Return (X, Y) of the center of cell containing provided text 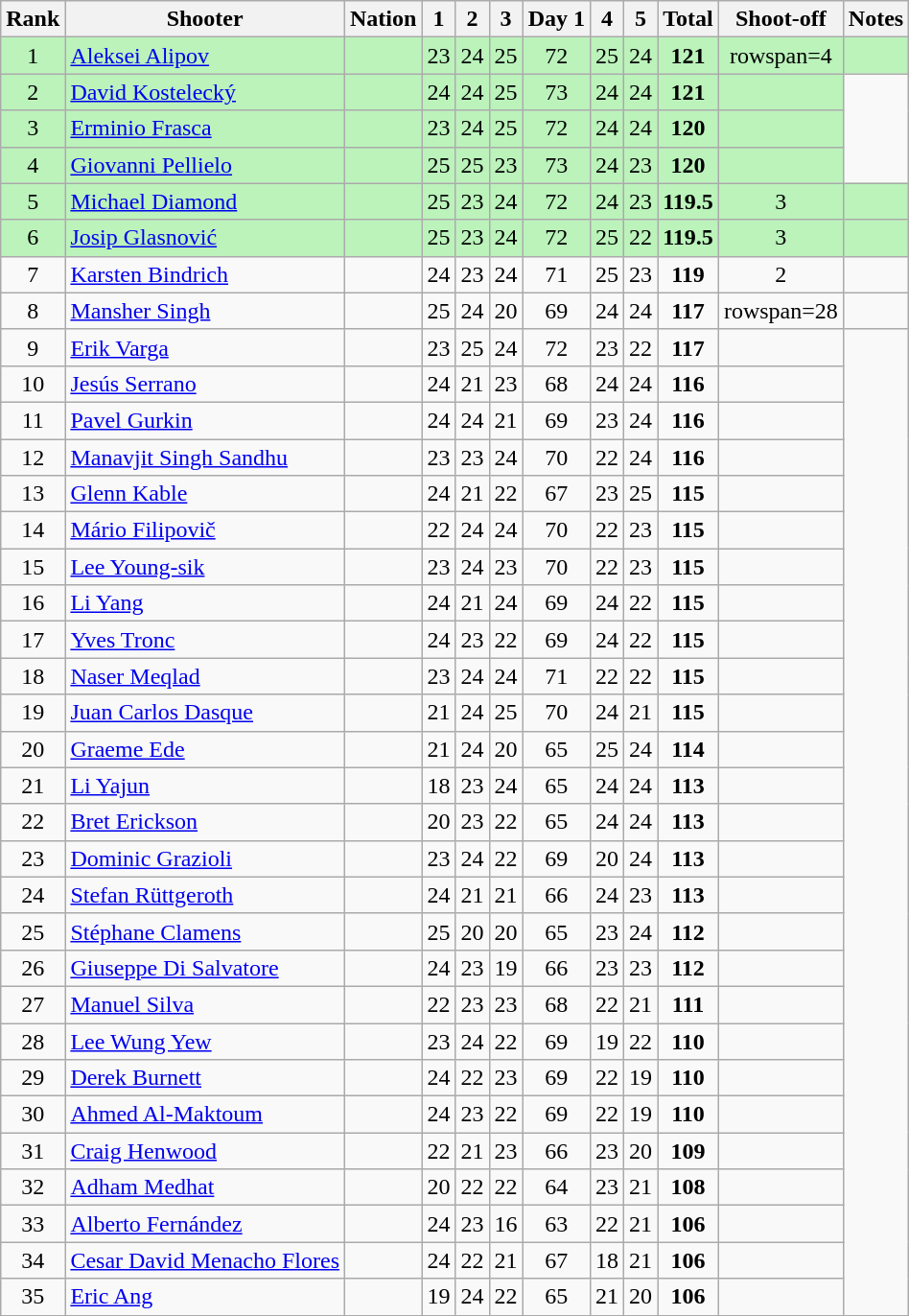
Erik Varga (205, 347)
32 (33, 1187)
29 (33, 1078)
Pavel Gurkin (205, 420)
111 (688, 1004)
Josip Glasnović (205, 238)
114 (688, 749)
Rank (33, 19)
13 (33, 494)
Glenn Kable (205, 494)
Michael Diamond (205, 201)
Derek Burnett (205, 1078)
31 (33, 1151)
Mansher Singh (205, 311)
Naser Meqlad (205, 676)
26 (33, 968)
27 (33, 1004)
35 (33, 1297)
15 (33, 567)
Yves Tronc (205, 640)
30 (33, 1115)
Karsten Bindrich (205, 274)
Total (688, 19)
33 (33, 1224)
Jesús Serrano (205, 384)
Nation (384, 19)
Aleksei Alipov (205, 56)
Eric Ang (205, 1297)
Manuel Silva (205, 1004)
9 (33, 347)
119 (688, 274)
109 (688, 1151)
63 (556, 1224)
34 (33, 1260)
rowspan=4 (781, 56)
Dominic Grazioli (205, 858)
Juan Carlos Dasque (205, 713)
Mário Filipovič (205, 530)
Lee Young-sik (205, 567)
64 (556, 1187)
Giuseppe Di Salvatore (205, 968)
28 (33, 1041)
Shoot-off (781, 19)
Graeme Ede (205, 749)
Alberto Fernández (205, 1224)
11 (33, 420)
Adham Medhat (205, 1187)
Cesar David Menacho Flores (205, 1260)
Stéphane Clamens (205, 931)
Shooter (205, 19)
Stefan Rüttgeroth (205, 895)
108 (688, 1187)
Manavjit Singh Sandhu (205, 458)
17 (33, 640)
7 (33, 274)
Ahmed Al-Maktoum (205, 1115)
Day 1 (556, 19)
Giovanni Pellielo (205, 165)
14 (33, 530)
Notes (875, 19)
Erminio Frasca (205, 129)
12 (33, 458)
David Kostelecký (205, 92)
Li Yang (205, 603)
Li Yajun (205, 786)
rowspan=28 (781, 311)
8 (33, 311)
Bret Erickson (205, 822)
Lee Wung Yew (205, 1041)
6 (33, 238)
10 (33, 384)
Craig Henwood (205, 1151)
